Return the (x, y) coordinate for the center point of the cell that contains the specified text.  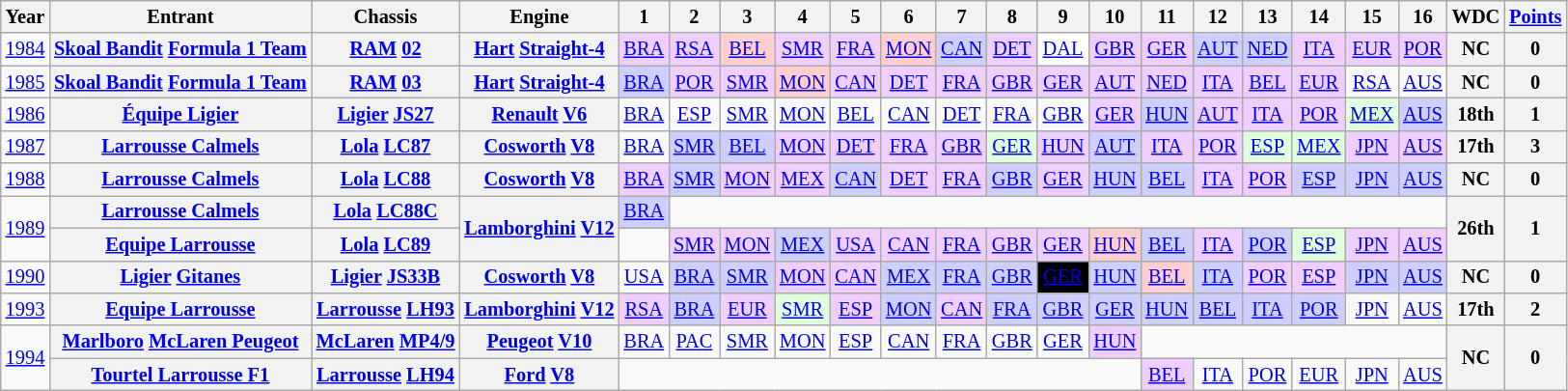
1993 (25, 309)
1986 (25, 114)
Ligier JS33B (386, 277)
Tourtel Larrousse F1 (179, 375)
1989 (25, 228)
7 (961, 16)
WDC (1476, 16)
26th (1476, 228)
DAL (1063, 49)
Renault V6 (538, 114)
1994 (25, 357)
Marlboro McLaren Peugeot (179, 342)
13 (1268, 16)
Ford V8 (538, 375)
Year (25, 16)
Lola LC89 (386, 244)
Peugeot V10 (538, 342)
15 (1372, 16)
11 (1167, 16)
Ligier JS27 (386, 114)
RAM 03 (386, 82)
16 (1422, 16)
10 (1114, 16)
1990 (25, 277)
Lola LC88 (386, 180)
1984 (25, 49)
1985 (25, 82)
Engine (538, 16)
Larrousse LH94 (386, 375)
14 (1318, 16)
1988 (25, 180)
Lola LC88C (386, 211)
1987 (25, 147)
4 (803, 16)
12 (1218, 16)
Entrant (179, 16)
5 (855, 16)
Lola LC87 (386, 147)
Chassis (386, 16)
6 (909, 16)
Points (1535, 16)
Équipe Ligier (179, 114)
RAM 02 (386, 49)
8 (1012, 16)
18th (1476, 114)
Larrousse LH93 (386, 309)
Ligier Gitanes (179, 277)
McLaren MP4/9 (386, 342)
9 (1063, 16)
PAC (695, 342)
